Pinpoint the cell where the given text exists, returning its (x, y) midpoint coordinate. 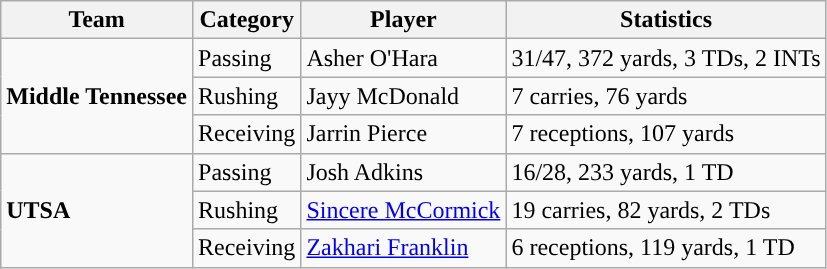
Sincere McCormick (404, 210)
31/47, 372 yards, 3 TDs, 2 INTs (666, 58)
UTSA (97, 210)
7 receptions, 107 yards (666, 134)
Team (97, 20)
19 carries, 82 yards, 2 TDs (666, 210)
16/28, 233 yards, 1 TD (666, 172)
Zakhari Franklin (404, 248)
Statistics (666, 20)
Middle Tennessee (97, 96)
Josh Adkins (404, 172)
7 carries, 76 yards (666, 96)
Asher O'Hara (404, 58)
Player (404, 20)
Jayy McDonald (404, 96)
Jarrin Pierce (404, 134)
6 receptions, 119 yards, 1 TD (666, 248)
Category (247, 20)
